Pinpoint the cell where the given text exists, returning its [x, y] midpoint coordinate. 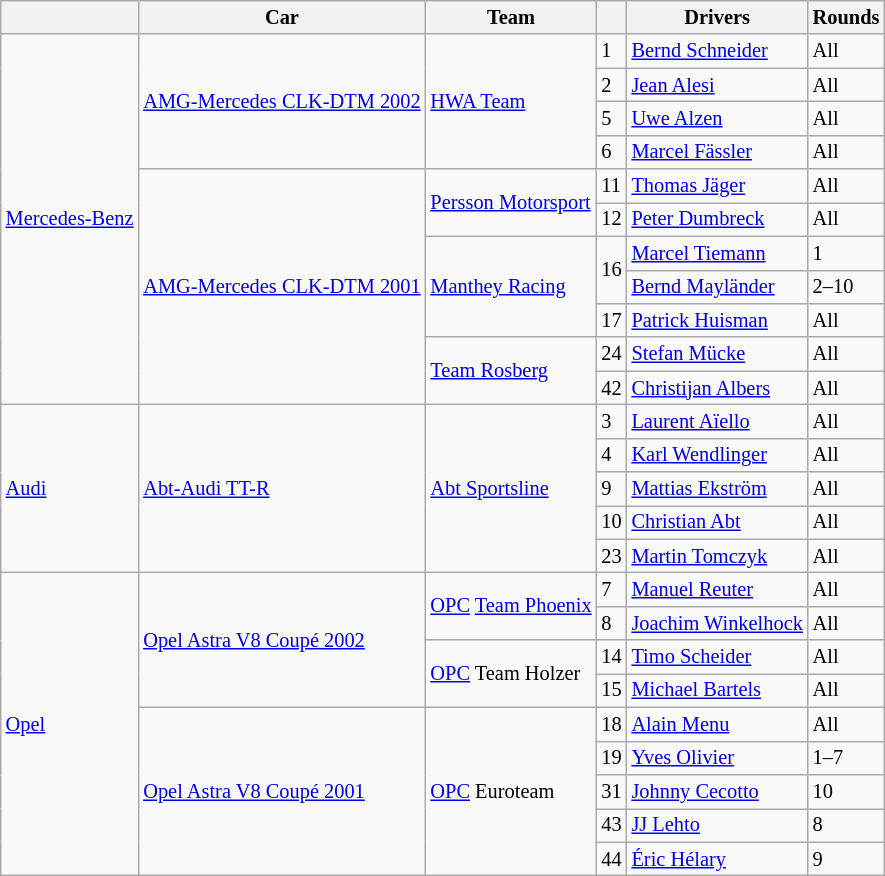
12 [612, 219]
6 [612, 152]
Opel [70, 724]
Manuel Reuter [718, 589]
Johnny Cecotto [718, 791]
OPC Euroteam [512, 791]
Bernd Schneider [718, 51]
3 [612, 421]
Alain Menu [718, 724]
17 [612, 320]
Opel Astra V8 Coupé 2002 [282, 640]
7 [612, 589]
Drivers [718, 17]
18 [612, 724]
JJ Lehto [718, 825]
4 [612, 455]
AMG-Mercedes CLK-DTM 2001 [282, 287]
AMG-Mercedes CLK-DTM 2002 [282, 102]
Timo Scheider [718, 657]
43 [612, 825]
Christian Abt [718, 522]
23 [612, 556]
Christijan Albers [718, 388]
15 [612, 690]
44 [612, 859]
Persson Motorsport [512, 202]
31 [612, 791]
Abt-Audi TT-R [282, 488]
1–7 [846, 758]
Abt Sportsline [512, 488]
Éric Hélary [718, 859]
HWA Team [512, 102]
Opel Astra V8 Coupé 2001 [282, 791]
Martin Tomczyk [718, 556]
Karl Wendlinger [718, 455]
2–10 [846, 287]
Marcel Tiemann [718, 253]
OPC Team Holzer [512, 674]
2 [612, 85]
Jean Alesi [718, 85]
Bernd Mayländer [718, 287]
19 [612, 758]
Mattias Ekström [718, 489]
16 [612, 270]
Joachim Winkelhock [718, 623]
Rounds [846, 17]
5 [612, 118]
Manthey Racing [512, 286]
Marcel Fässler [718, 152]
OPC Team Phoenix [512, 606]
Team Rosberg [512, 370]
Mercedes-Benz [70, 219]
11 [612, 186]
Yves Olivier [718, 758]
Peter Dumbreck [718, 219]
Car [282, 17]
42 [612, 388]
Team [512, 17]
14 [612, 657]
Patrick Huisman [718, 320]
Michael Bartels [718, 690]
Uwe Alzen [718, 118]
Stefan Mücke [718, 354]
Audi [70, 488]
24 [612, 354]
Thomas Jäger [718, 186]
Laurent Aïello [718, 421]
